Find where the given text appears and provide that cell's center as [x, y] coordinate. 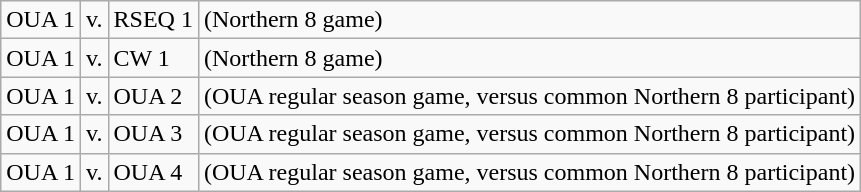
OUA 3 [153, 134]
CW 1 [153, 58]
OUA 2 [153, 96]
RSEQ 1 [153, 20]
OUA 4 [153, 172]
